Search for the cell housing the specified text and yield its [X, Y] center coordinate. 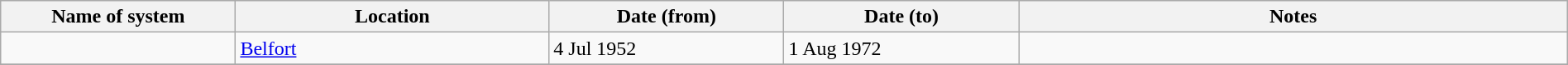
Name of system [118, 17]
Location [392, 17]
4 Jul 1952 [667, 48]
Belfort [392, 48]
Notes [1293, 17]
1 Aug 1972 [901, 48]
Date (to) [901, 17]
Date (from) [667, 17]
